Capture the cell that displays the provided text and extract its (x, y) central coordinate. 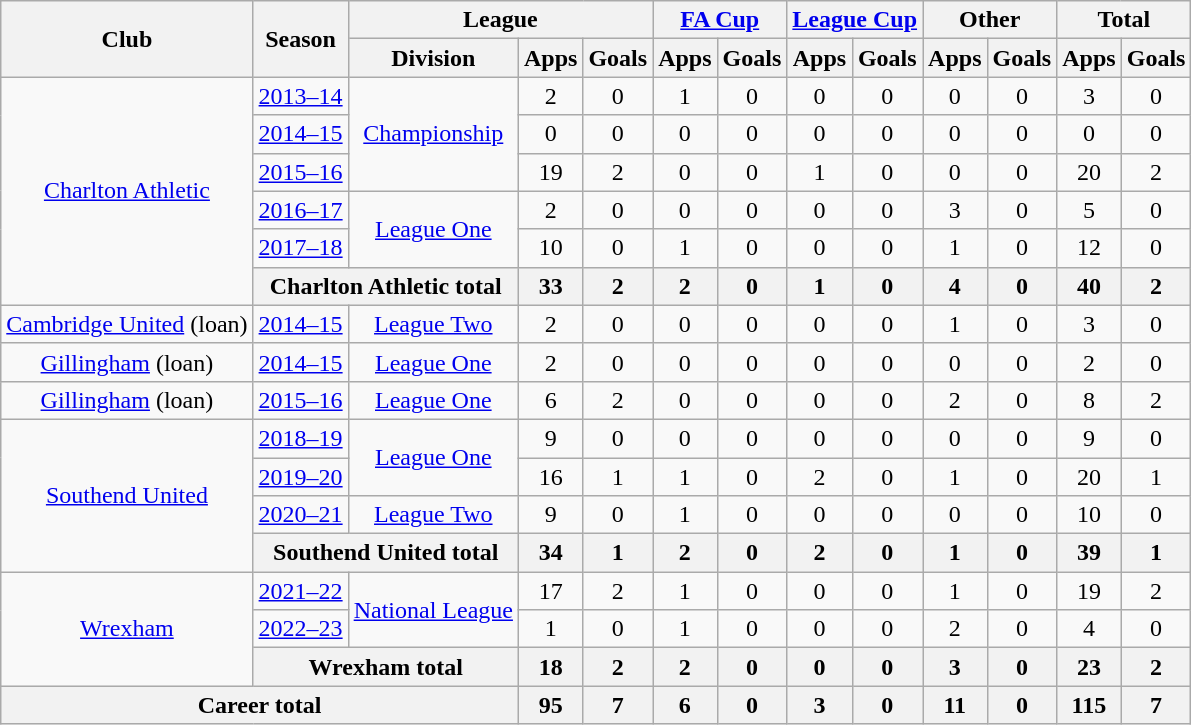
5 (1089, 210)
34 (550, 553)
115 (1089, 705)
Charlton Athletic (127, 191)
Season (300, 39)
Club (127, 39)
Career total (260, 705)
League (500, 20)
2013–14 (300, 96)
39 (1089, 553)
18 (550, 667)
Championship (433, 134)
Other (990, 20)
23 (1089, 667)
Southend United total (386, 553)
40 (1089, 286)
2016–17 (300, 210)
Total (1124, 20)
2022–23 (300, 629)
2019–20 (300, 477)
2018–19 (300, 438)
33 (550, 286)
FA Cup (720, 20)
Charlton Athletic total (386, 286)
2021–22 (300, 591)
17 (550, 591)
National League (433, 610)
Wrexham (127, 629)
2020–21 (300, 515)
Southend United (127, 495)
Cambridge United (loan) (127, 324)
Wrexham total (386, 667)
12 (1089, 248)
95 (550, 705)
11 (955, 705)
8 (1089, 400)
2017–18 (300, 248)
League Cup (855, 20)
Division (433, 58)
16 (550, 477)
